From the cell containing the given text, extract its center point as (X, Y) coordinate. 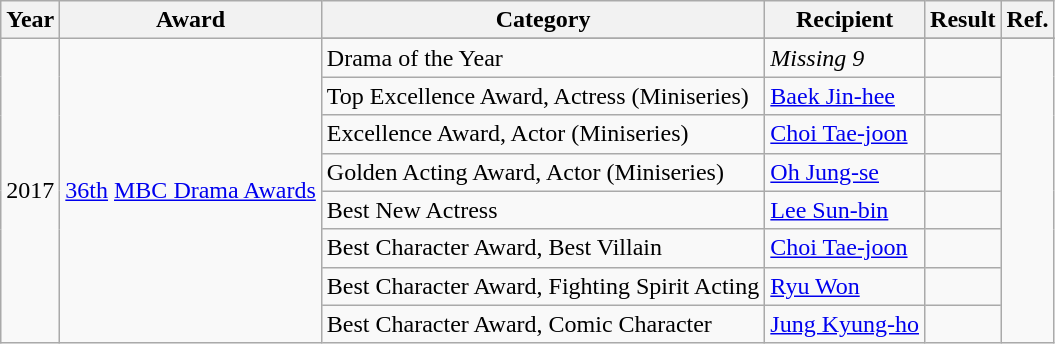
Result (963, 20)
Best Character Award, Comic Character (542, 324)
Top Excellence Award, Actress (Miniseries) (542, 96)
Recipient (845, 20)
Excellence Award, Actor (Miniseries) (542, 134)
Ref. (1028, 20)
Oh Jung-se (845, 172)
Award (191, 20)
Jung Kyung-ho (845, 324)
Drama of the Year (542, 58)
Ryu Won (845, 286)
Missing 9 (845, 58)
Lee Sun-bin (845, 210)
Category (542, 20)
Best Character Award, Best Villain (542, 248)
Best New Actress (542, 210)
Best Character Award, Fighting Spirit Acting (542, 286)
Golden Acting Award, Actor (Miniseries) (542, 172)
36th MBC Drama Awards (191, 191)
2017 (30, 191)
Baek Jin-hee (845, 96)
Year (30, 20)
